Return (x, y) of the center of cell containing provided text 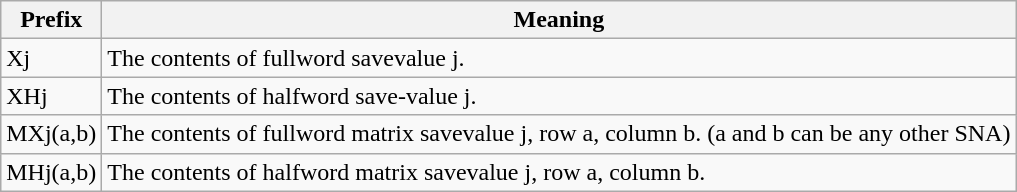
The contents of fullword matrix savevalue j, row a, column b. (a and b can be any other SNA) (559, 134)
Prefix (52, 20)
MHj(a,b) (52, 172)
The contents of halfword matrix savevalue j, row a, column b. (559, 172)
The contents of halfword save-value j. (559, 96)
The contents of fullword savevalue j. (559, 58)
Meaning (559, 20)
Xj (52, 58)
XHj (52, 96)
MXj(a,b) (52, 134)
